Return (x, y) of the center of cell containing provided text 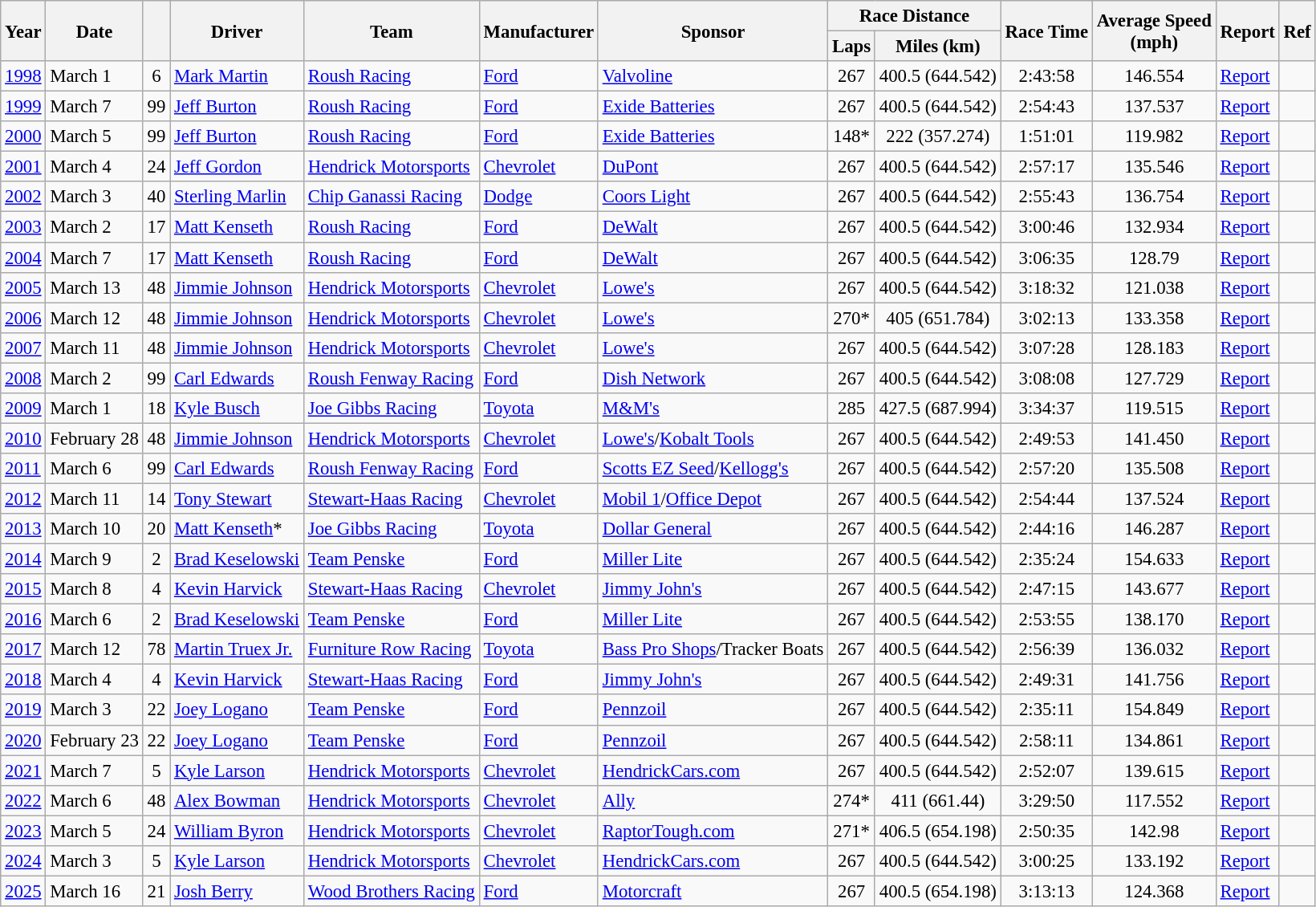
137.524 (1154, 498)
Laps (852, 47)
Dish Network (713, 378)
2:53:55 (1046, 620)
2:50:35 (1046, 831)
Furniture Row Racing (392, 649)
3:07:28 (1046, 348)
3:00:46 (1046, 227)
2:35:11 (1046, 710)
2:52:07 (1046, 771)
146.554 (1154, 76)
139.615 (1154, 771)
270* (852, 318)
2007 (23, 348)
Wood Brothers Racing (392, 891)
Race Time (1046, 31)
Jeff Gordon (238, 167)
Alex Bowman (238, 800)
Tony Stewart (238, 498)
3:00:25 (1046, 861)
2018 (23, 680)
222 (357.274) (937, 136)
136.032 (1154, 649)
6 (156, 76)
2023 (23, 831)
2024 (23, 861)
154.849 (1154, 710)
121.038 (1154, 287)
2:47:15 (1046, 589)
RaptorTough.com (713, 831)
2003 (23, 227)
2:57:20 (1046, 469)
Race Distance (915, 16)
3:18:32 (1046, 287)
427.5 (687.994) (937, 409)
78 (156, 649)
Sponsor (713, 31)
3:29:50 (1046, 800)
117.552 (1154, 800)
128.79 (1154, 258)
2019 (23, 710)
Chip Ganassi Racing (392, 197)
127.729 (1154, 378)
2022 (23, 800)
March 13 (95, 287)
2005 (23, 287)
Dodge (538, 197)
Sterling Marlin (238, 197)
405 (651.784) (937, 318)
400.5 (654.198) (937, 891)
141.450 (1154, 438)
3:08:08 (1046, 378)
3:34:37 (1046, 409)
133.358 (1154, 318)
274* (852, 800)
2010 (23, 438)
Ally (713, 800)
Manufacturer (538, 31)
134.861 (1154, 740)
146.287 (1154, 529)
2:55:43 (1046, 197)
Lowe's/Kobalt Tools (713, 438)
Mark Martin (238, 76)
2004 (23, 258)
137.537 (1154, 107)
3:02:13 (1046, 318)
2012 (23, 498)
119.982 (1154, 136)
406.5 (654.198) (937, 831)
Date (95, 31)
Miles (km) (937, 47)
136.754 (1154, 197)
March 10 (95, 529)
1:51:01 (1046, 136)
Team (392, 31)
14 (156, 498)
March 8 (95, 589)
Valvoline (713, 76)
2:58:11 (1046, 740)
143.677 (1154, 589)
2:35:24 (1046, 559)
Driver (238, 31)
March 16 (95, 891)
2:54:44 (1046, 498)
128.183 (1154, 348)
138.170 (1154, 620)
2:49:53 (1046, 438)
Matt Kenseth* (238, 529)
2:56:39 (1046, 649)
DuPont (713, 167)
2020 (23, 740)
21 (156, 891)
Year (23, 31)
William Byron (238, 831)
2015 (23, 589)
2:44:16 (1046, 529)
2021 (23, 771)
February 23 (95, 740)
135.546 (1154, 167)
18 (156, 409)
1999 (23, 107)
Dollar General (713, 529)
2001 (23, 167)
2013 (23, 529)
2016 (23, 620)
141.756 (1154, 680)
142.98 (1154, 831)
Motorcraft (713, 891)
2000 (23, 136)
411 (661.44) (937, 800)
Scotts EZ Seed/Kellogg's (713, 469)
February 28 (95, 438)
124.368 (1154, 891)
2025 (23, 891)
Average Speed(mph) (1154, 31)
Kyle Busch (238, 409)
2006 (23, 318)
135.508 (1154, 469)
2:43:58 (1046, 76)
M&M's (713, 409)
2:54:43 (1046, 107)
2002 (23, 197)
3:13:13 (1046, 891)
2011 (23, 469)
2014 (23, 559)
20 (156, 529)
119.515 (1154, 409)
2008 (23, 378)
285 (852, 409)
2017 (23, 649)
Mobil 1/Office Depot (713, 498)
Martin Truex Jr. (238, 649)
148* (852, 136)
Bass Pro Shops/Tracker Boats (713, 649)
2009 (23, 409)
March 9 (95, 559)
132.934 (1154, 227)
2:57:17 (1046, 167)
40 (156, 197)
Ref (1297, 31)
154.633 (1154, 559)
2:49:31 (1046, 680)
3:06:35 (1046, 258)
1998 (23, 76)
133.192 (1154, 861)
Coors Light (713, 197)
Josh Berry (238, 891)
271* (852, 831)
